Detect which cell encompasses the target text, then output its (X, Y) center coordinate. 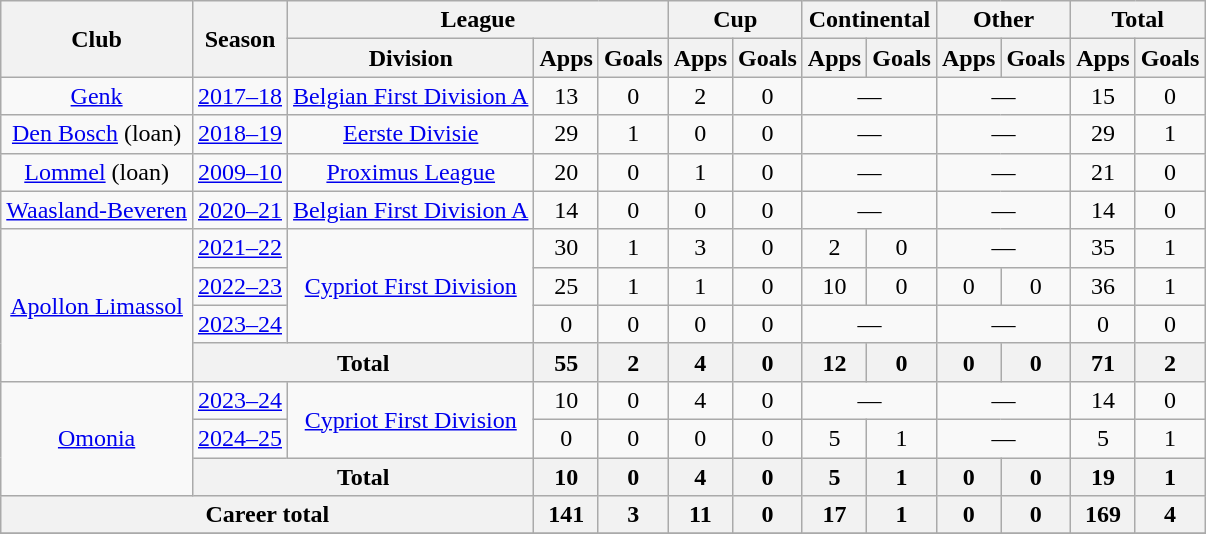
2018–19 (240, 134)
20 (566, 172)
21 (1103, 172)
25 (566, 286)
169 (1103, 515)
Division (411, 58)
Cup (735, 20)
12 (834, 362)
League (478, 20)
71 (1103, 362)
Lommel (loan) (97, 172)
2024–25 (240, 438)
30 (566, 248)
2021–22 (240, 248)
19 (1103, 477)
Season (240, 39)
Continental (869, 20)
141 (566, 515)
2017–18 (240, 96)
Apollon Limassol (97, 305)
36 (1103, 286)
2009–10 (240, 172)
17 (834, 515)
2020–21 (240, 210)
35 (1103, 248)
13 (566, 96)
Other (1003, 20)
15 (1103, 96)
Den Bosch (loan) (97, 134)
Eerste Divisie (411, 134)
Genk (97, 96)
55 (566, 362)
11 (700, 515)
Omonia (97, 438)
Career total (268, 515)
Proximus League (411, 172)
2022–23 (240, 286)
Club (97, 39)
Waasland-Beveren (97, 210)
